Scan for the cell matching the given text and deliver its [X, Y] coordinate at center. 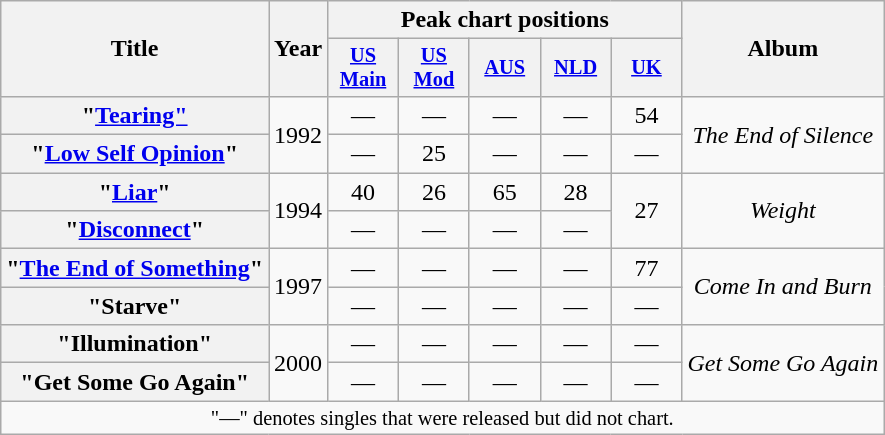
"The End of Something" [135, 268]
1997 [298, 287]
65 [504, 192]
"Liar" [135, 192]
54 [646, 115]
1992 [298, 134]
1994 [298, 211]
"Get Some Go Again" [135, 382]
"Disconnect" [135, 230]
"Tearing" [135, 115]
28 [576, 192]
77 [646, 268]
USMain [364, 68]
25 [434, 154]
AUS [504, 68]
Peak chart positions [505, 20]
UK [646, 68]
"—" denotes singles that were released but did not chart. [442, 418]
27 [646, 211]
"Low Self Opinion" [135, 154]
NLD [576, 68]
"Starve" [135, 306]
Weight [783, 211]
2000 [298, 363]
40 [364, 192]
26 [434, 192]
USMod [434, 68]
Year [298, 49]
Get Some Go Again [783, 363]
Title [135, 49]
Come In and Burn [783, 287]
The End of Silence [783, 134]
"Illumination" [135, 344]
Album [783, 49]
